Locate the cell with the specified text and output its (X, Y) center coordinate. 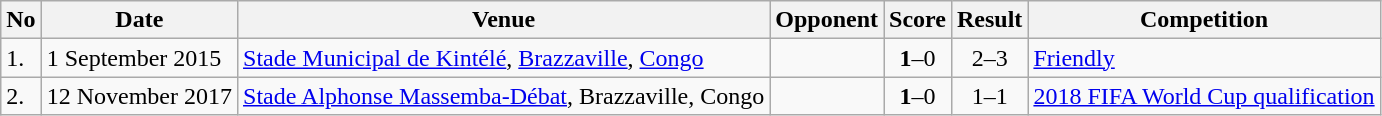
12 November 2017 (139, 96)
Competition (1204, 20)
2018 FIFA World Cup qualification (1204, 96)
Friendly (1204, 58)
1 September 2015 (139, 58)
Date (139, 20)
Stade Municipal de Kintélé, Brazzaville, Congo (504, 58)
Result (989, 20)
Venue (504, 20)
Stade Alphonse Massemba-Débat, Brazzaville, Congo (504, 96)
2. (21, 96)
1. (21, 58)
Score (918, 20)
Opponent (827, 20)
No (21, 20)
1–1 (989, 96)
2–3 (989, 58)
